Return the (x, y) coordinate for the center point of the cell that contains the specified text.  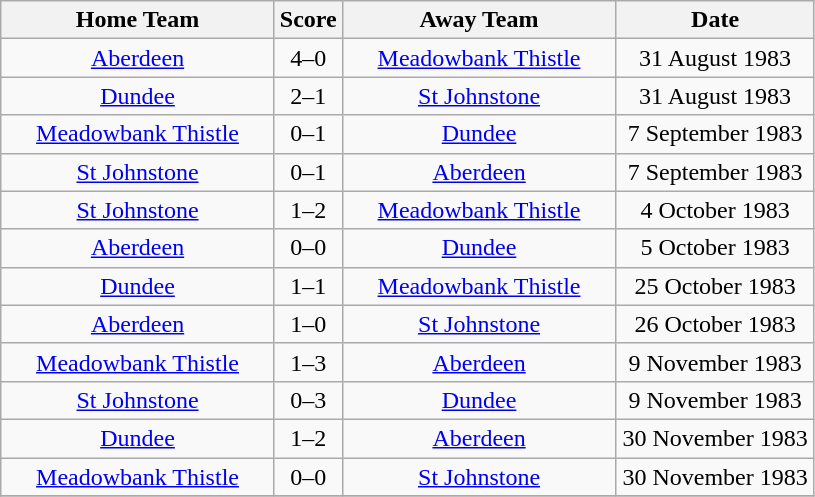
25 October 1983 (716, 286)
2–1 (308, 96)
0–3 (308, 400)
1–1 (308, 286)
1–0 (308, 324)
4–0 (308, 58)
1–3 (308, 362)
Home Team (138, 20)
Score (308, 20)
Away Team (479, 20)
4 October 1983 (716, 210)
26 October 1983 (716, 324)
Date (716, 20)
5 October 1983 (716, 248)
